Determine the (x, y) coordinate at the center of the cell enclosing the given text.  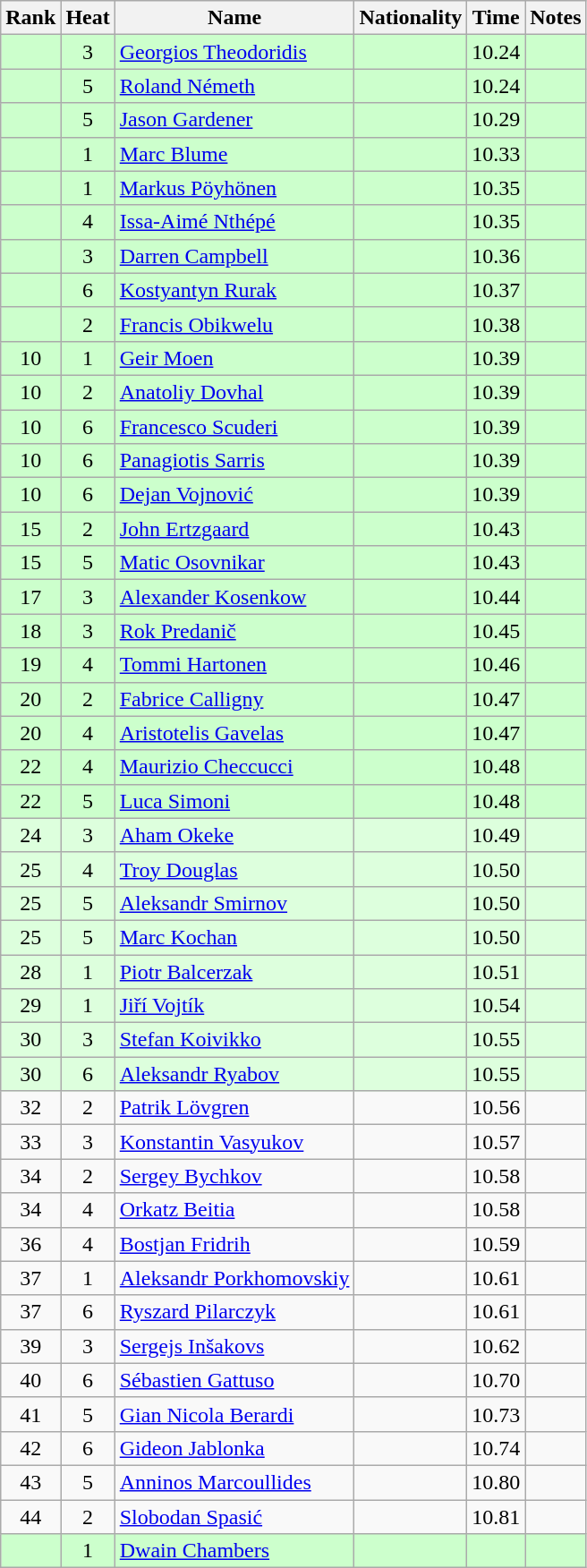
10.57 (496, 1142)
32 (30, 1108)
Aristotelis Gavelas (234, 733)
Fabrice Calligny (234, 699)
Aleksandr Ryabov (234, 1074)
Dejan Vojnović (234, 495)
44 (30, 1517)
Aleksandr Smirnov (234, 903)
Rank (30, 18)
40 (30, 1380)
Time (496, 18)
Roland Németh (234, 86)
41 (30, 1414)
Geir Moen (234, 358)
Orkatz Beitia (234, 1210)
Marc Kochan (234, 937)
Notes (556, 18)
Sébastien Gattuso (234, 1380)
24 (30, 835)
28 (30, 971)
36 (30, 1244)
10.33 (496, 154)
10.38 (496, 324)
43 (30, 1482)
Jiří Vojtík (234, 1006)
Maurizio Checcucci (234, 767)
29 (30, 1006)
Troy Douglas (234, 869)
10.81 (496, 1517)
Gian Nicola Berardi (234, 1414)
Heat (88, 18)
Anninos Marcoullides (234, 1482)
Patrik Lövgren (234, 1108)
Luca Simoni (234, 801)
10.46 (496, 665)
10.74 (496, 1448)
10.49 (496, 835)
Ryszard Pilarczyk (234, 1312)
Alexander Kosenkow (234, 597)
Stefan Koivikko (234, 1040)
10.59 (496, 1244)
10.73 (496, 1414)
John Ertzgaard (234, 529)
Issa-Aimé Nthépé (234, 222)
Marc Blume (234, 154)
Rok Predanič (234, 631)
10.70 (496, 1380)
Panagiotis Sarris (234, 461)
Tommi Hartonen (234, 665)
10.37 (496, 290)
Aleksandr Porkhomovskiy (234, 1278)
Georgios Theodoridis (234, 52)
Bostjan Fridrih (234, 1244)
Anatoliy Dovhal (234, 392)
42 (30, 1448)
10.80 (496, 1482)
18 (30, 631)
10.36 (496, 256)
Jason Gardener (234, 120)
39 (30, 1346)
10.56 (496, 1108)
Dwain Chambers (234, 1551)
Piotr Balcerzak (234, 971)
Name (234, 18)
Matic Osovnikar (234, 563)
10.29 (496, 120)
Aham Okeke (234, 835)
10.62 (496, 1346)
Konstantin Vasyukov (234, 1142)
Sergey Bychkov (234, 1176)
19 (30, 665)
Nationality (411, 18)
Markus Pöyhönen (234, 188)
10.45 (496, 631)
Gideon Jablonka (234, 1448)
Slobodan Spasić (234, 1517)
Francesco Scuderi (234, 427)
Sergejs Inšakovs (234, 1346)
10.54 (496, 1006)
33 (30, 1142)
Kostyantyn Rurak (234, 290)
Francis Obikwelu (234, 324)
17 (30, 597)
10.44 (496, 597)
10.51 (496, 971)
Darren Campbell (234, 256)
